Detect which cell encompasses the target text, then output its (x, y) center coordinate. 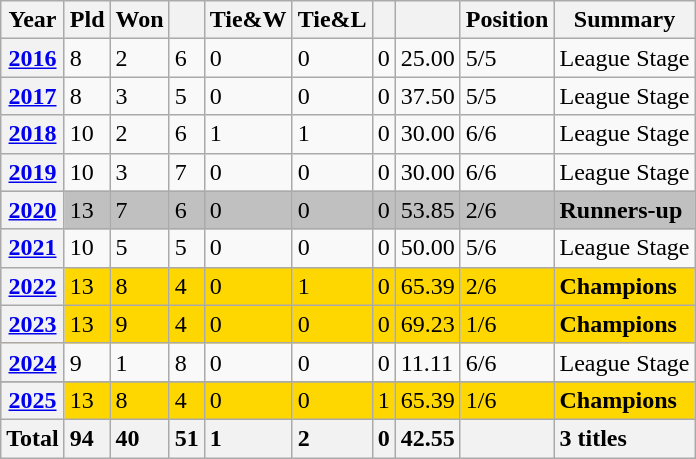
Total (33, 438)
Summary (624, 20)
53.85 (428, 210)
2019 (33, 172)
3 titles (624, 438)
25.00 (428, 58)
2020 (33, 210)
2025 (33, 400)
Year (33, 20)
2024 (33, 362)
50.00 (428, 248)
11.11 (428, 362)
Won (140, 20)
42.55 (428, 438)
Tie&L (332, 20)
2016 (33, 58)
51 (186, 438)
37.50 (428, 96)
69.23 (428, 324)
2021 (33, 248)
2018 (33, 134)
Runners-up (624, 210)
94 (87, 438)
Tie&W (248, 20)
2022 (33, 286)
2017 (33, 96)
40 (140, 438)
5/6 (507, 248)
Pld (87, 20)
2023 (33, 324)
Position (507, 20)
